For the text-containing cell, return its midpoint in (X, Y) coordinate format. 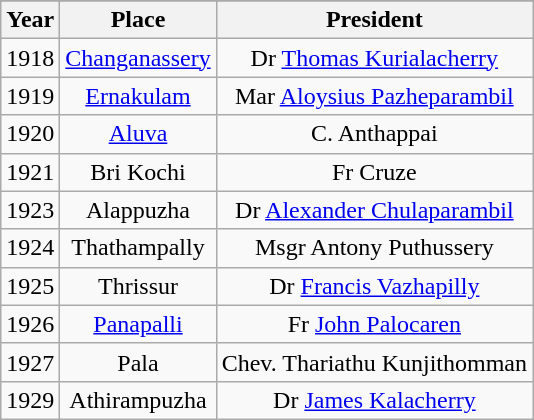
Dr Thomas Kurialacherry (374, 58)
Panapalli (138, 324)
Dr James Kalacherry (374, 400)
Aluva (138, 134)
Ernakulam (138, 96)
1927 (30, 362)
Alappuzha (138, 210)
1920 (30, 134)
Mar Aloysius Pazheparambil (374, 96)
Fr John Palocaren (374, 324)
1923 (30, 210)
Msgr Antony Puthussery (374, 248)
President (374, 20)
Dr Alexander Chulaparambil (374, 210)
Thathampally (138, 248)
Changanassery (138, 58)
Place (138, 20)
Bri Kochi (138, 172)
Athirampuzha (138, 400)
1924 (30, 248)
Thrissur (138, 286)
1925 (30, 286)
Dr Francis Vazhapilly (374, 286)
1926 (30, 324)
Fr Cruze (374, 172)
C. Anthappai (374, 134)
1918 (30, 58)
Pala (138, 362)
1929 (30, 400)
Chev. Thariathu Kunjithomman (374, 362)
1919 (30, 96)
1921 (30, 172)
Year (30, 20)
